Return (x, y) of the center of cell containing provided text 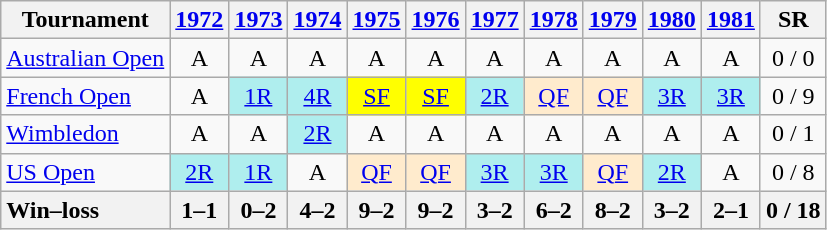
Tournament (86, 20)
0 / 0 (793, 58)
1974 (318, 20)
4R (318, 96)
1981 (730, 20)
4–2 (318, 210)
1975 (376, 20)
Wimbledon (86, 134)
1–1 (200, 210)
1980 (672, 20)
1972 (200, 20)
Australian Open (86, 58)
6–2 (554, 210)
French Open (86, 96)
SR (793, 20)
0 / 8 (793, 172)
1979 (612, 20)
1978 (554, 20)
0 / 1 (793, 134)
0–2 (258, 210)
US Open (86, 172)
2–1 (730, 210)
1977 (494, 20)
1976 (436, 20)
0 / 18 (793, 210)
1973 (258, 20)
8–2 (612, 210)
0 / 9 (793, 96)
Win–loss (86, 210)
